Search for the cell housing the specified text and yield its (x, y) center coordinate. 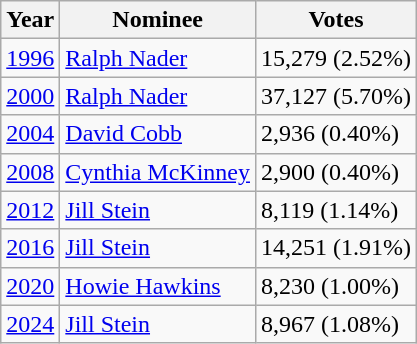
Cynthia McKinney (158, 172)
Nominee (158, 20)
Howie Hawkins (158, 286)
Votes (336, 20)
David Cobb (158, 134)
37,127 (5.70%) (336, 96)
2008 (30, 172)
2024 (30, 324)
1996 (30, 58)
2000 (30, 96)
15,279 (2.52%) (336, 58)
2016 (30, 248)
14,251 (1.91%) (336, 248)
2004 (30, 134)
2,936 (0.40%) (336, 134)
8,119 (1.14%) (336, 210)
8,230 (1.00%) (336, 286)
2020 (30, 286)
8,967 (1.08%) (336, 324)
Year (30, 20)
2,900 (0.40%) (336, 172)
2012 (30, 210)
